Locate the cell with the specified text and output its (x, y) center coordinate. 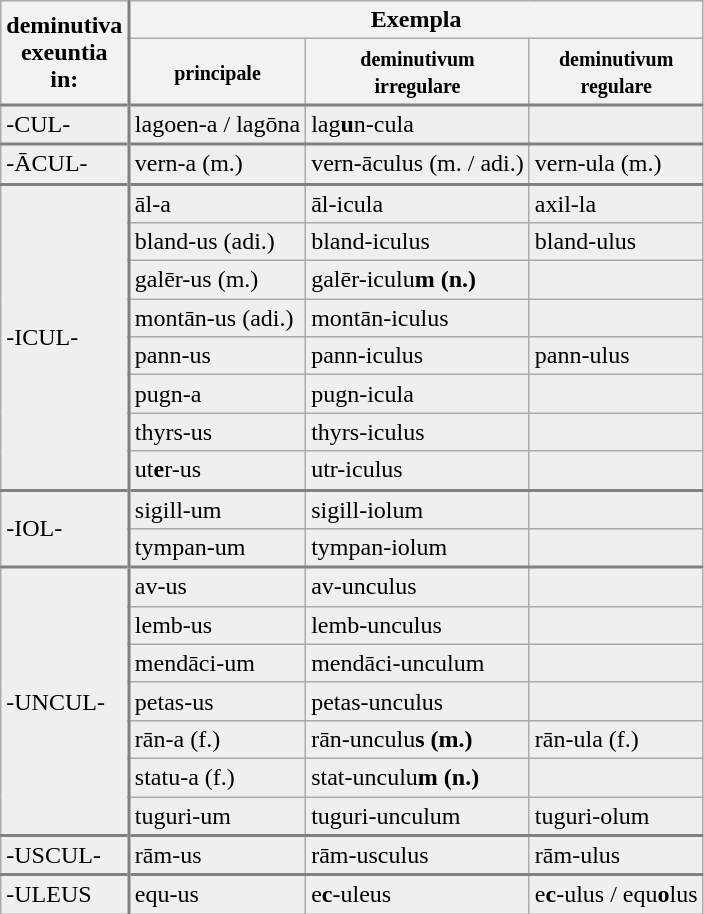
rān-ula (f.) (616, 739)
-UNCUL- (65, 701)
ec-uleus (418, 894)
vern-ula (m.) (616, 164)
utr-iculus (418, 470)
montān-iculus (418, 318)
lemb-unculus (418, 625)
petas-us (218, 701)
pann-us (218, 356)
-CUL- (65, 125)
galēr-us (m.) (218, 280)
bland-us (adi.) (218, 242)
deminutivumregulare (616, 72)
tuguri-unculum (418, 816)
thyrs-iculus (418, 432)
tuguri-um (218, 816)
rān-unculus (m.) (418, 739)
pann-iculus (418, 356)
bland-iculus (418, 242)
lagun-cula (418, 125)
av-us (218, 586)
lagoen-a / lagōna (218, 125)
-ICUL- (65, 337)
stat-unculum (n.) (418, 777)
bland-ulus (616, 242)
vern-āculus (m. / adi.) (418, 164)
āl-a (218, 204)
petas-unculus (418, 701)
av-unculus (418, 586)
-ĀCUL- (65, 164)
mendāci-unculum (418, 663)
tympan-um (218, 548)
sigill-um (218, 510)
tuguri-olum (616, 816)
principale (218, 72)
deminutivumirregulare (418, 72)
axil-la (616, 204)
-USCUL- (65, 855)
sigill-iolum (418, 510)
mendāci-um (218, 663)
rām-ulus (616, 855)
vern-a (m.) (218, 164)
statu-a (f.) (218, 777)
tympan-iolum (418, 548)
equ-us (218, 894)
āl-icula (418, 204)
rām-usculus (418, 855)
ec-ulus / equolus (616, 894)
-IOL- (65, 529)
lemb-us (218, 625)
rān-a (f.) (218, 739)
galēr-iculum (n.) (418, 280)
-ULEUS (65, 894)
uter-us (218, 470)
montān-us (adi.) (218, 318)
Exempla (416, 20)
pugn-icula (418, 394)
pugn-a (218, 394)
deminutiva exeuntia in: (65, 53)
rām-us (218, 855)
thyrs-us (218, 432)
pann-ulus (616, 356)
